Find where the given text appears and provide that cell's center as (X, Y) coordinate. 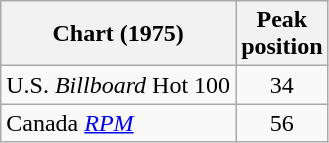
56 (282, 123)
Canada RPM (118, 123)
34 (282, 85)
U.S. Billboard Hot 100 (118, 85)
Peakposition (282, 34)
Chart (1975) (118, 34)
